Extract the [x, y] coordinate from the center of the cell holding the provided text.  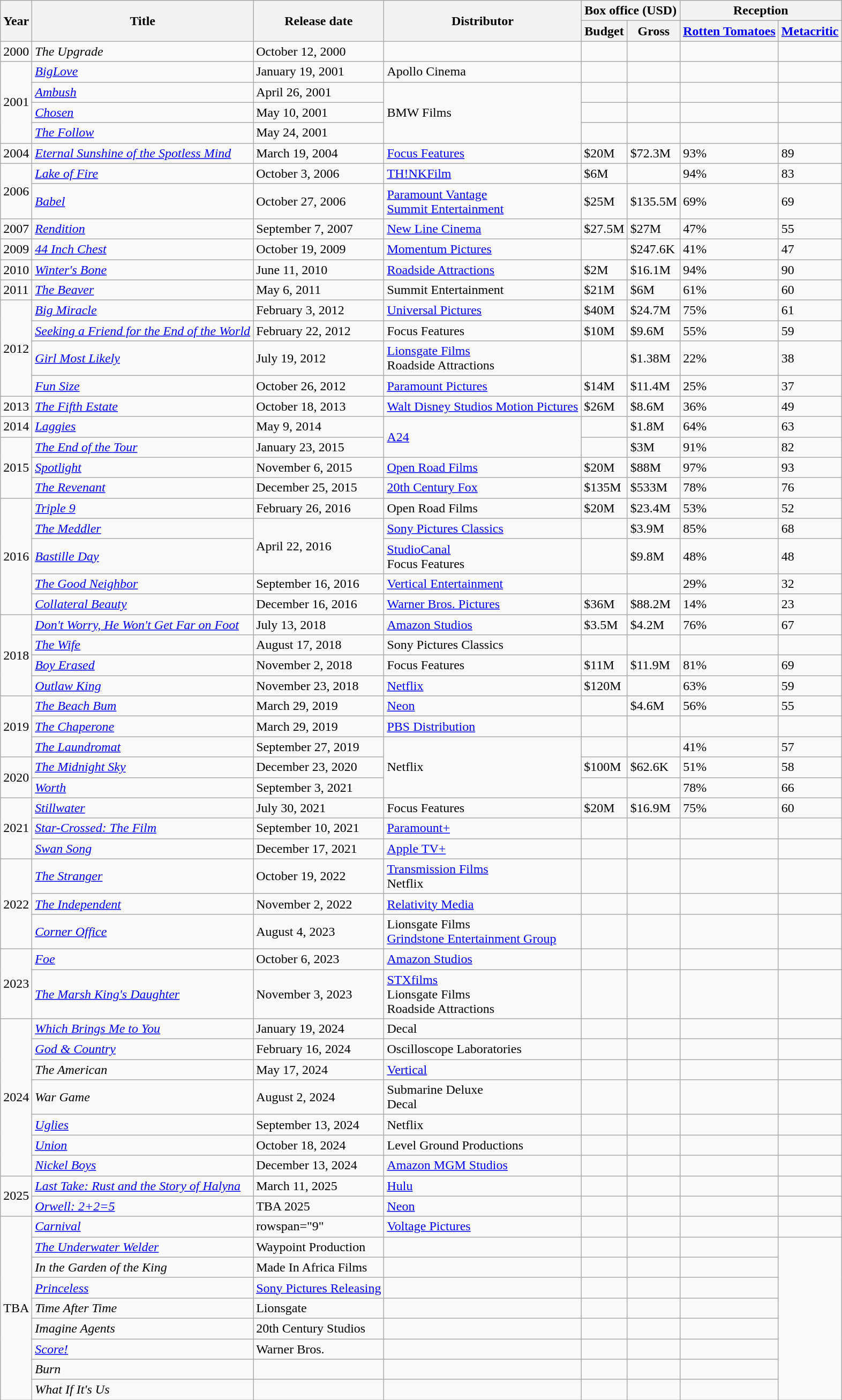
38 [810, 359]
56% [730, 706]
September 16, 2016 [319, 584]
October 12, 2000 [319, 51]
September 27, 2019 [319, 747]
Imagine Agents [142, 1328]
Universal Pictures [483, 311]
$3.9M [653, 528]
Budget [604, 31]
The Marsh King's Daughter [142, 994]
New Line Cinema [483, 229]
Rotten Tomatoes [730, 31]
Reception [761, 11]
$135.5M [653, 201]
2024 [16, 1098]
32 [810, 584]
47% [730, 229]
The Follow [142, 133]
Waypoint Production [319, 1247]
Title [142, 21]
Made In Africa Films [319, 1267]
Babel [142, 201]
20th Century Studios [319, 1328]
Burn [142, 1369]
What If It's Us [142, 1390]
48% [730, 556]
May 24, 2001 [319, 133]
The Chaperone [142, 727]
The Stranger [142, 876]
Don't Worry, He Won't Get Far on Foot [142, 625]
2022 [16, 904]
March 11, 2025 [319, 1186]
2016 [16, 556]
$3.5M [604, 625]
Lionsgate [319, 1308]
God & Country [142, 1049]
Girl Most Likely [142, 359]
TBA 2025 [319, 1206]
$27.5M [604, 229]
The Beaver [142, 290]
Apple TV+ [483, 849]
November 2, 2018 [319, 665]
TBA [16, 1308]
93% [730, 153]
68 [810, 528]
PBS Distribution [483, 727]
November 6, 2015 [319, 467]
The End of the Tour [142, 447]
August 4, 2023 [319, 932]
October 6, 2023 [319, 959]
$21M [604, 290]
May 10, 2001 [319, 112]
Swan Song [142, 849]
In the Garden of the King [142, 1267]
2014 [16, 427]
Boy Erased [142, 665]
War Game [142, 1098]
January 23, 2015 [319, 447]
93 [810, 467]
2001 [16, 102]
Union [142, 1145]
Triple 9 [142, 508]
$62.6K [653, 767]
Lionsgate FilmsGrindstone Entertainment Group [483, 932]
Paramount+ [483, 828]
November 3, 2023 [319, 994]
$1.8M [653, 427]
29% [730, 584]
$9.6M [653, 331]
Uglies [142, 1125]
$72.3M [653, 153]
October 19, 2009 [319, 249]
2023 [16, 983]
Worth [142, 788]
December 13, 2024 [319, 1166]
23 [810, 604]
Vertical Entertainment [483, 584]
September 3, 2021 [319, 788]
Lionsgate FilmsRoadside Attractions [483, 359]
$10M [604, 331]
2006 [16, 191]
$11M [604, 665]
Voltage Pictures [483, 1227]
Relativity Media [483, 904]
$24.7M [653, 311]
Distributor [483, 21]
$11.9M [653, 665]
Seeking a Friend for the End of the World [142, 331]
Outlaw King [142, 686]
14% [730, 604]
20th Century Fox [483, 488]
September 7, 2007 [319, 229]
$88.2M [653, 604]
BigLove [142, 72]
55% [730, 331]
Last Take: Rust and the Story of Halyna [142, 1186]
December 17, 2021 [319, 849]
$135M [604, 488]
57 [810, 747]
Transmission FilmsNetflix [483, 876]
May 17, 2024 [319, 1070]
June 11, 2010 [319, 269]
76% [730, 625]
January 19, 2024 [319, 1029]
37 [810, 386]
$4.6M [653, 706]
Bastille Day [142, 556]
58 [810, 767]
Spotlight [142, 467]
The Fifth Estate [142, 406]
$88M [653, 467]
91% [730, 447]
September 13, 2024 [319, 1125]
Submarine DeluxeDecal [483, 1098]
February 22, 2012 [319, 331]
December 16, 2016 [319, 604]
July 30, 2021 [319, 808]
66 [810, 788]
Chosen [142, 112]
76 [810, 488]
63 [810, 427]
Decal [483, 1029]
48 [810, 556]
90 [810, 269]
October 19, 2022 [319, 876]
$23.4M [653, 508]
2021 [16, 828]
47 [810, 249]
Star-Crossed: The Film [142, 828]
The Midnight Sky [142, 767]
Orwell: 2+2=5 [142, 1206]
The American [142, 1070]
Warner Bros. [319, 1349]
October 3, 2006 [319, 173]
May 9, 2014 [319, 427]
February 16, 2024 [319, 1049]
March 19, 2004 [319, 153]
The Underwater Welder [142, 1247]
Amazon MGM Studios [483, 1166]
Level Ground Productions [483, 1145]
Hulu [483, 1186]
52 [810, 508]
Ambush [142, 92]
July 19, 2012 [319, 359]
$8.6M [653, 406]
25% [730, 386]
Warner Bros. Pictures [483, 604]
2011 [16, 290]
Sony Pictures Releasing [319, 1288]
2025 [16, 1196]
Paramount VantageSummit Entertainment [483, 201]
81% [730, 665]
The Laundromat [142, 747]
2018 [16, 655]
97% [730, 467]
2020 [16, 777]
2000 [16, 51]
Which Brings Me to You [142, 1029]
67 [810, 625]
$26M [604, 406]
$100M [604, 767]
The Revenant [142, 488]
$1.38M [653, 359]
2007 [16, 229]
Stillwater [142, 808]
Box office (USD) [631, 11]
TH!NKFilm [483, 173]
51% [730, 767]
September 10, 2021 [319, 828]
December 23, 2020 [319, 767]
89 [810, 153]
$247.6K [653, 249]
The Wife [142, 645]
Momentum Pictures [483, 249]
August 2, 2024 [319, 1098]
53% [730, 508]
Collateral Beauty [142, 604]
Corner Office [142, 932]
49 [810, 406]
63% [730, 686]
Carnival [142, 1227]
December 25, 2015 [319, 488]
Roadside Attractions [483, 269]
October 18, 2013 [319, 406]
2012 [16, 348]
44 Inch Chest [142, 249]
Laggies [142, 427]
The Upgrade [142, 51]
Summit Entertainment [483, 290]
Walt Disney Studios Motion Pictures [483, 406]
2010 [16, 269]
Foe [142, 959]
February 3, 2012 [319, 311]
Fun Size [142, 386]
2004 [16, 153]
The Beach Bum [142, 706]
$27M [653, 229]
Nickel Boys [142, 1166]
$16.9M [653, 808]
$25M [604, 201]
64% [730, 427]
Princeless [142, 1288]
The Meddler [142, 528]
May 6, 2011 [319, 290]
Vertical [483, 1070]
Score! [142, 1349]
22% [730, 359]
2015 [16, 467]
April 22, 2016 [319, 546]
69% [730, 201]
October 26, 2012 [319, 386]
Time After Time [142, 1308]
61% [730, 290]
36% [730, 406]
85% [730, 528]
$11.4M [653, 386]
STXfilmsLionsgate FilmsRoadside Attractions [483, 994]
August 17, 2018 [319, 645]
A24 [483, 437]
2013 [16, 406]
$4.2M [653, 625]
January 19, 2001 [319, 72]
The Good Neighbor [142, 584]
Lake of Fire [142, 173]
StudioCanalFocus Features [483, 556]
April 26, 2001 [319, 92]
$14M [604, 386]
$36M [604, 604]
$40M [604, 311]
Winter's Bone [142, 269]
Release date [319, 21]
Year [16, 21]
February 26, 2016 [319, 508]
2009 [16, 249]
Oscilloscope Laboratories [483, 1049]
83 [810, 173]
Gross [653, 31]
Apollo Cinema [483, 72]
$2M [604, 269]
$16.1M [653, 269]
Rendition [142, 229]
October 18, 2024 [319, 1145]
2019 [16, 727]
82 [810, 447]
The Independent [142, 904]
Metacritic [810, 31]
$120M [604, 686]
rowspan="9" [319, 1227]
Paramount Pictures [483, 386]
61 [810, 311]
October 27, 2006 [319, 201]
Eternal Sunshine of the Spotless Mind [142, 153]
Big Miracle [142, 311]
$3M [653, 447]
$533M [653, 488]
July 13, 2018 [319, 625]
November 23, 2018 [319, 686]
BMW Films [483, 112]
$9.8M [653, 556]
November 2, 2022 [319, 904]
